Search for the cell housing the specified text and yield its [X, Y] center coordinate. 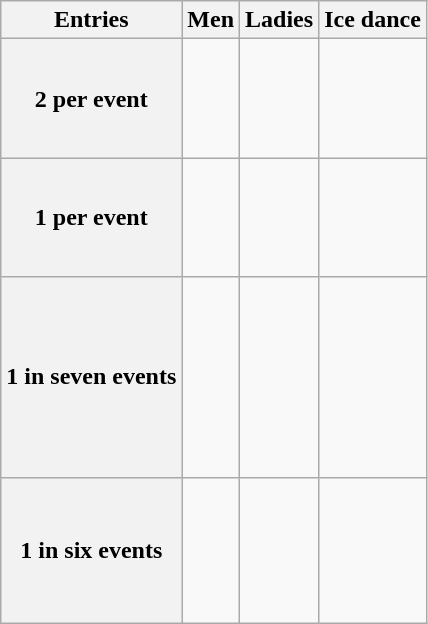
2 per event [92, 98]
Entries [92, 20]
Ladies [280, 20]
1 in six events [92, 550]
1 per event [92, 218]
Ice dance [373, 20]
1 in seven events [92, 377]
Men [211, 20]
